Output the (X, Y) coordinate of the center of the cell containing the given text.  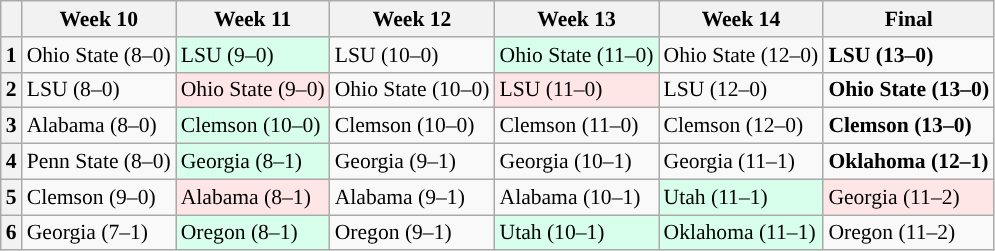
Week 12 (412, 19)
LSU (9–0) (253, 55)
Week 14 (742, 19)
Utah (10–1) (577, 233)
Oregon (9–1) (412, 233)
Final (908, 19)
3 (12, 126)
Week 10 (99, 19)
2 (12, 90)
Week 13 (577, 19)
LSU (11–0) (577, 90)
Ohio State (12–0) (742, 55)
Clemson (13–0) (908, 126)
Georgia (9–1) (412, 162)
Oregon (11–2) (908, 233)
Georgia (7–1) (99, 233)
Oklahoma (11–1) (742, 233)
Ohio State (13–0) (908, 90)
Alabama (9–1) (412, 197)
Ohio State (10–0) (412, 90)
Georgia (11–2) (908, 197)
Ohio State (11–0) (577, 55)
Georgia (11–1) (742, 162)
Georgia (10–1) (577, 162)
Clemson (9–0) (99, 197)
Penn State (8–0) (99, 162)
Week 11 (253, 19)
1 (12, 55)
Oregon (8–1) (253, 233)
Clemson (12–0) (742, 126)
LSU (8–0) (99, 90)
Clemson (11–0) (577, 126)
6 (12, 233)
4 (12, 162)
Ohio State (8–0) (99, 55)
5 (12, 197)
Ohio State (9–0) (253, 90)
Utah (11–1) (742, 197)
Alabama (10–1) (577, 197)
Alabama (8–1) (253, 197)
Alabama (8–0) (99, 126)
Georgia (8–1) (253, 162)
LSU (12–0) (742, 90)
LSU (13–0) (908, 55)
LSU (10–0) (412, 55)
Oklahoma (12–1) (908, 162)
